Extract the (X, Y) coordinate from the center of the cell holding the provided text.  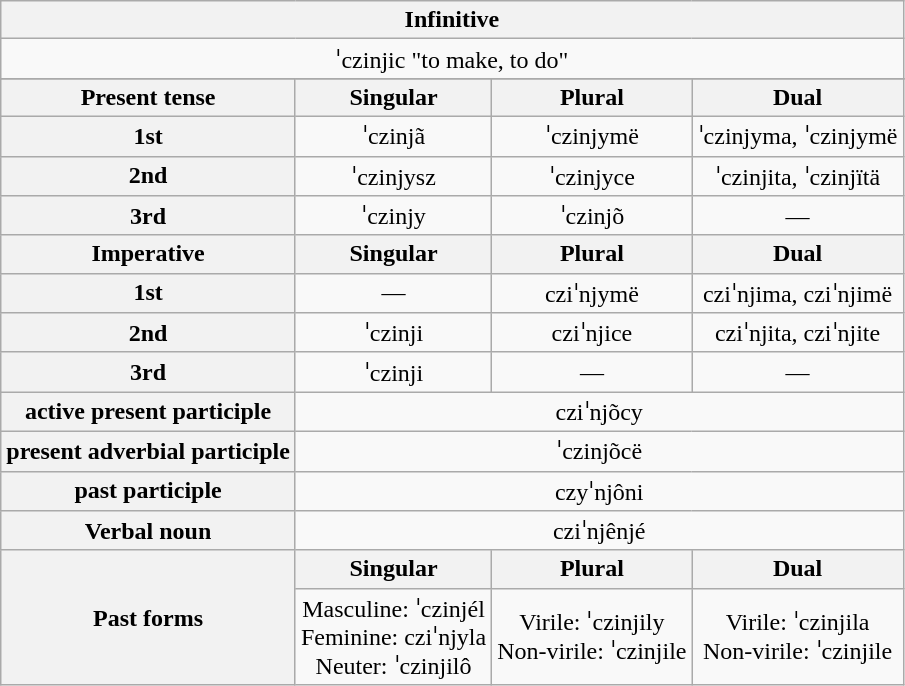
ˈczinjita, ˈczinjïtä (798, 176)
cziˈnjymë (592, 293)
Present tense (148, 97)
czyˈnjôni (599, 491)
ˈczinjõ (592, 216)
cziˈnjõcy (599, 412)
present adverbial participle (148, 451)
ˈczinjy (393, 216)
ˈczinjyce (592, 176)
Masculine: ˈczinjélFeminine: cziˈnjylaNeuter: ˈczinjilô (393, 636)
Virile: ˈczinjilaNon-virile: ˈczinjile (798, 636)
past participle (148, 491)
ˈczinjysz (393, 176)
Virile: ˈczinjilyNon-virile: ˈczinjile (592, 636)
ˈczinjã (393, 136)
Past forms (148, 618)
Infinitive (452, 20)
cziˈnjice (592, 333)
cziˈnjênjé (599, 531)
ˈczinjic "to make, to do" (452, 59)
ˈczinjymë (592, 136)
active present participle (148, 412)
Imperative (148, 254)
cziˈnjita, cziˈnjite (798, 333)
ˈczinjyma, ˈczinjymë (798, 136)
cziˈnjima, cziˈnjimë (798, 293)
Verbal noun (148, 531)
ˈczinjõcë (599, 451)
